Capture the cell that displays the provided text and extract its (X, Y) central coordinate. 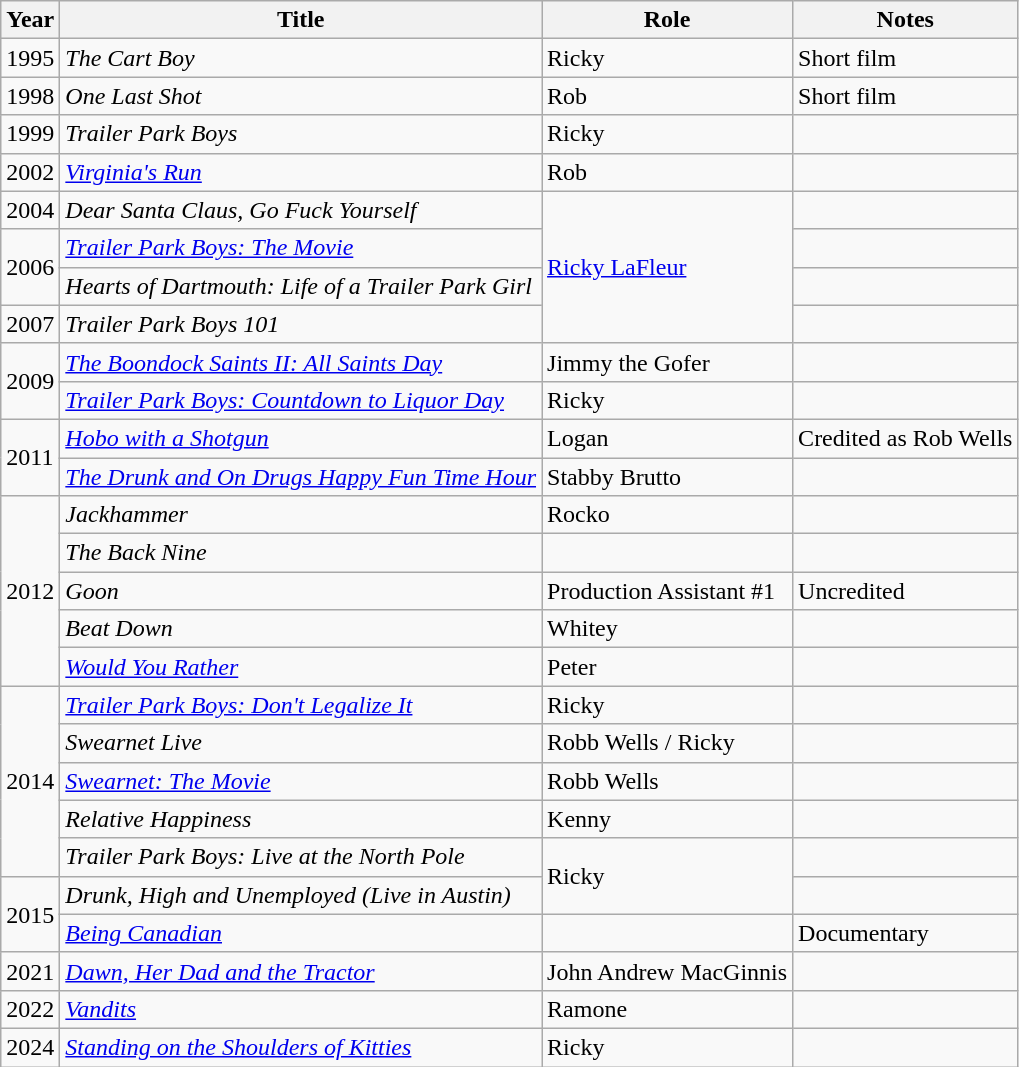
The Back Nine (301, 553)
Jimmy the Gofer (668, 362)
Rocko (668, 515)
Title (301, 20)
Trailer Park Boys: Live at the North Pole (301, 857)
Role (668, 20)
Swearnet Live (301, 743)
2014 (30, 781)
Drunk, High and Unemployed (Live in Austin) (301, 895)
Being Canadian (301, 933)
Standing on the Shoulders of Kitties (301, 1047)
Dawn, Her Dad and the Tractor (301, 971)
Trailer Park Boys: The Movie (301, 248)
2021 (30, 971)
Production Assistant #1 (668, 591)
Virginia's Run (301, 172)
Would You Rather (301, 667)
Credited as Rob Wells (906, 438)
Ramone (668, 1009)
Notes (906, 20)
Robb Wells / Ricky (668, 743)
Dear Santa Claus, Go Fuck Yourself (301, 210)
2002 (30, 172)
Ricky LaFleur (668, 267)
Hearts of Dartmouth: Life of a Trailer Park Girl (301, 286)
Whitey (668, 629)
The Drunk and On Drugs Happy Fun Time Hour (301, 477)
Year (30, 20)
2022 (30, 1009)
Kenny (668, 819)
1995 (30, 58)
Beat Down (301, 629)
Hobo with a Shotgun (301, 438)
Documentary (906, 933)
Jackhammer (301, 515)
The Cart Boy (301, 58)
1998 (30, 96)
The Boondock Saints II: All Saints Day (301, 362)
Trailer Park Boys: Countdown to Liquor Day (301, 400)
2011 (30, 457)
2007 (30, 324)
Swearnet: The Movie (301, 781)
2015 (30, 914)
2006 (30, 267)
Logan (668, 438)
2009 (30, 381)
Uncredited (906, 591)
John Andrew MacGinnis (668, 971)
Trailer Park Boys 101 (301, 324)
2012 (30, 591)
Robb Wells (668, 781)
Trailer Park Boys: Don't Legalize It (301, 705)
Vandits (301, 1009)
Stabby Brutto (668, 477)
Peter (668, 667)
Trailer Park Boys (301, 134)
1999 (30, 134)
2004 (30, 210)
Goon (301, 591)
Relative Happiness (301, 819)
2024 (30, 1047)
One Last Shot (301, 96)
